Return (x, y) of the center of cell containing provided text 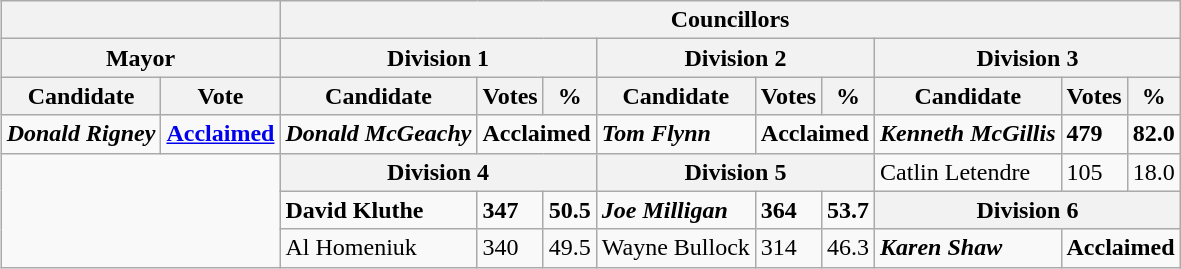
Donald McGeachy (378, 134)
Division 2 (735, 58)
Division 1 (438, 58)
Donald Rigney (81, 134)
Division 3 (1028, 58)
Karen Shaw (968, 248)
347 (510, 210)
18.0 (1154, 172)
Division 4 (438, 172)
46.3 (848, 248)
Councillors (730, 20)
Joe Milligan (676, 210)
Kenneth McGillis (968, 134)
Division 6 (1028, 210)
Mayor (140, 58)
479 (1094, 134)
82.0 (1154, 134)
314 (788, 248)
Catlin Letendre (968, 172)
Al Homeniuk (378, 248)
Tom Flynn (676, 134)
49.5 (570, 248)
Wayne Bullock (676, 248)
53.7 (848, 210)
David Kluthe (378, 210)
Division 5 (735, 172)
364 (788, 210)
105 (1094, 172)
340 (510, 248)
50.5 (570, 210)
Vote (220, 96)
